Find where the given text appears and provide that cell's center as [X, Y] coordinate. 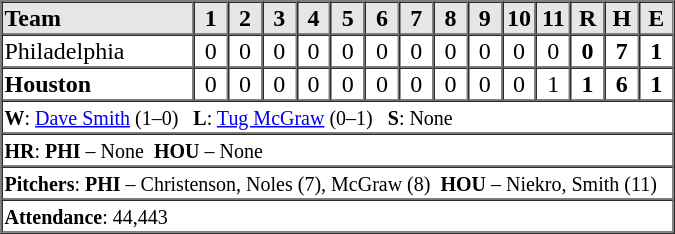
2 [245, 18]
11 [553, 18]
Philadelphia [98, 50]
R [587, 18]
4 [313, 18]
W: Dave Smith (1–0) L: Tug McGraw (0–1) S: None [338, 116]
9 [485, 18]
Houston [98, 84]
H [622, 18]
10 [519, 18]
Pitchers: PHI – Christenson, Noles (7), McGraw (8) HOU – Niekro, Smith (11) [338, 182]
5 [348, 18]
Team [98, 18]
E [656, 18]
3 [279, 18]
Attendance: 44,443 [338, 216]
8 [450, 18]
HR: PHI – None HOU – None [338, 150]
